Search for the cell housing the specified text and yield its (x, y) center coordinate. 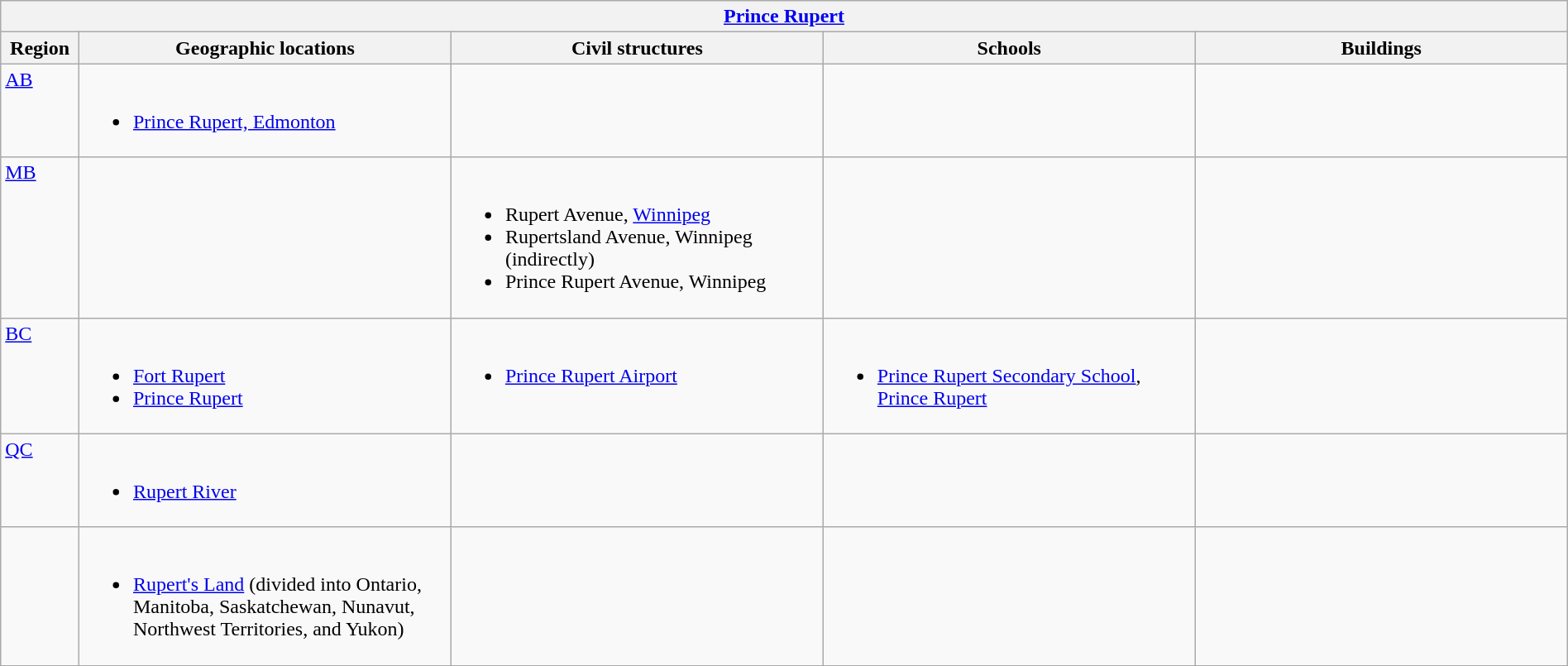
QC (40, 480)
Prince Rupert Airport (637, 376)
Geographic locations (265, 48)
AB (40, 111)
Rupert's Land (divided into Ontario, Manitoba, Saskatchewan, Nunavut, Northwest Territories, and Yukon) (265, 596)
Prince Rupert Secondary School, Prince Rupert (1009, 376)
Civil structures (637, 48)
Buildings (1381, 48)
Rupert River (265, 480)
Fort RupertPrince Rupert (265, 376)
Region (40, 48)
BC (40, 376)
Prince Rupert (784, 17)
MB (40, 237)
Rupert Avenue, WinnipegRupertsland Avenue, Winnipeg (indirectly)Prince Rupert Avenue, Winnipeg (637, 237)
Schools (1009, 48)
Prince Rupert, Edmonton (265, 111)
